Find where the given text appears and provide that cell's center as (x, y) coordinate. 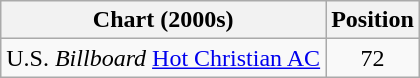
72 (373, 58)
Chart (2000s) (164, 20)
Position (373, 20)
U.S. Billboard Hot Christian AC (164, 58)
